Return the [x, y] coordinate for the center point of the cell that contains the specified text.  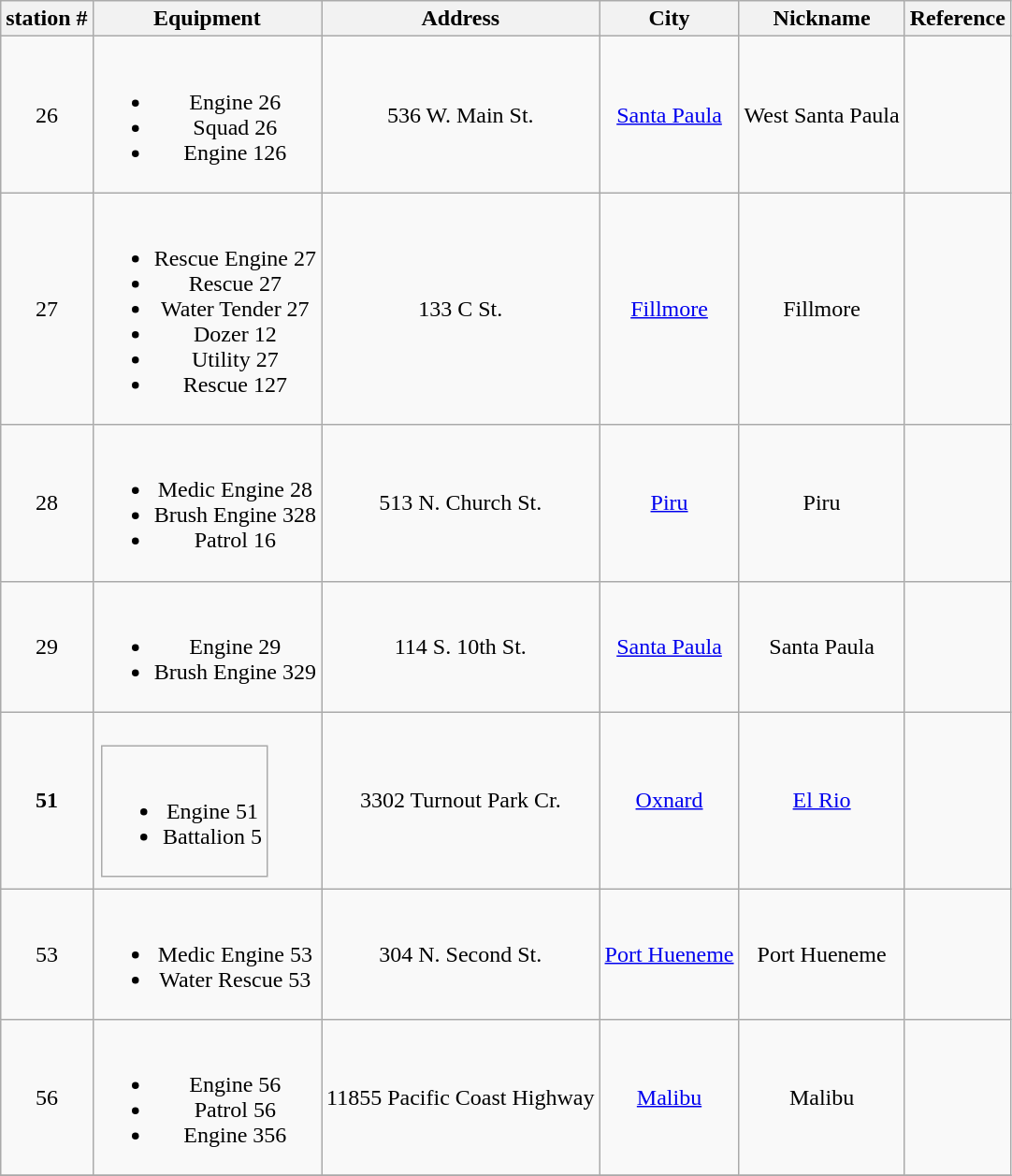
Engine 26Squad 26Engine 126 [207, 114]
56 [47, 1098]
station # [47, 19]
Address [460, 19]
26 [47, 114]
El Rio [821, 801]
29 [47, 646]
Reference [958, 19]
53 [47, 954]
28 [47, 503]
Engine 29Brush Engine 329 [207, 646]
133 C St. [460, 309]
West Santa Paula [821, 114]
Equipment [207, 19]
Oxnard [670, 801]
Medic Engine 53Water Rescue 53 [207, 954]
304 N. Second St. [460, 954]
27 [47, 309]
Engine 56Patrol 56Engine 356 [207, 1098]
11855 Pacific Coast Highway [460, 1098]
Rescue Engine 27Rescue 27Water Tender 27Dozer 12Utility 27Rescue 127 [207, 309]
51 [47, 801]
Medic Engine 28Brush Engine 328Patrol 16 [207, 503]
114 S. 10th St. [460, 646]
City [670, 19]
536 W. Main St. [460, 114]
Nickname [821, 19]
513 N. Church St. [460, 503]
3302 Turnout Park Cr. [460, 801]
